Provide the (x, y) coordinate of the cell's center where the given text is located.  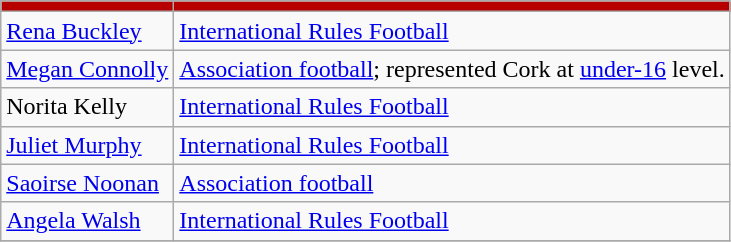
Rena Buckley (88, 31)
Juliet Murphy (88, 145)
Megan Connolly (88, 69)
Saoirse Noonan (88, 183)
Association football (452, 183)
Norita Kelly (88, 107)
Association football; represented Cork at under-16 level. (452, 69)
Angela Walsh (88, 221)
